Scan for the cell matching the given text and deliver its [x, y] coordinate at center. 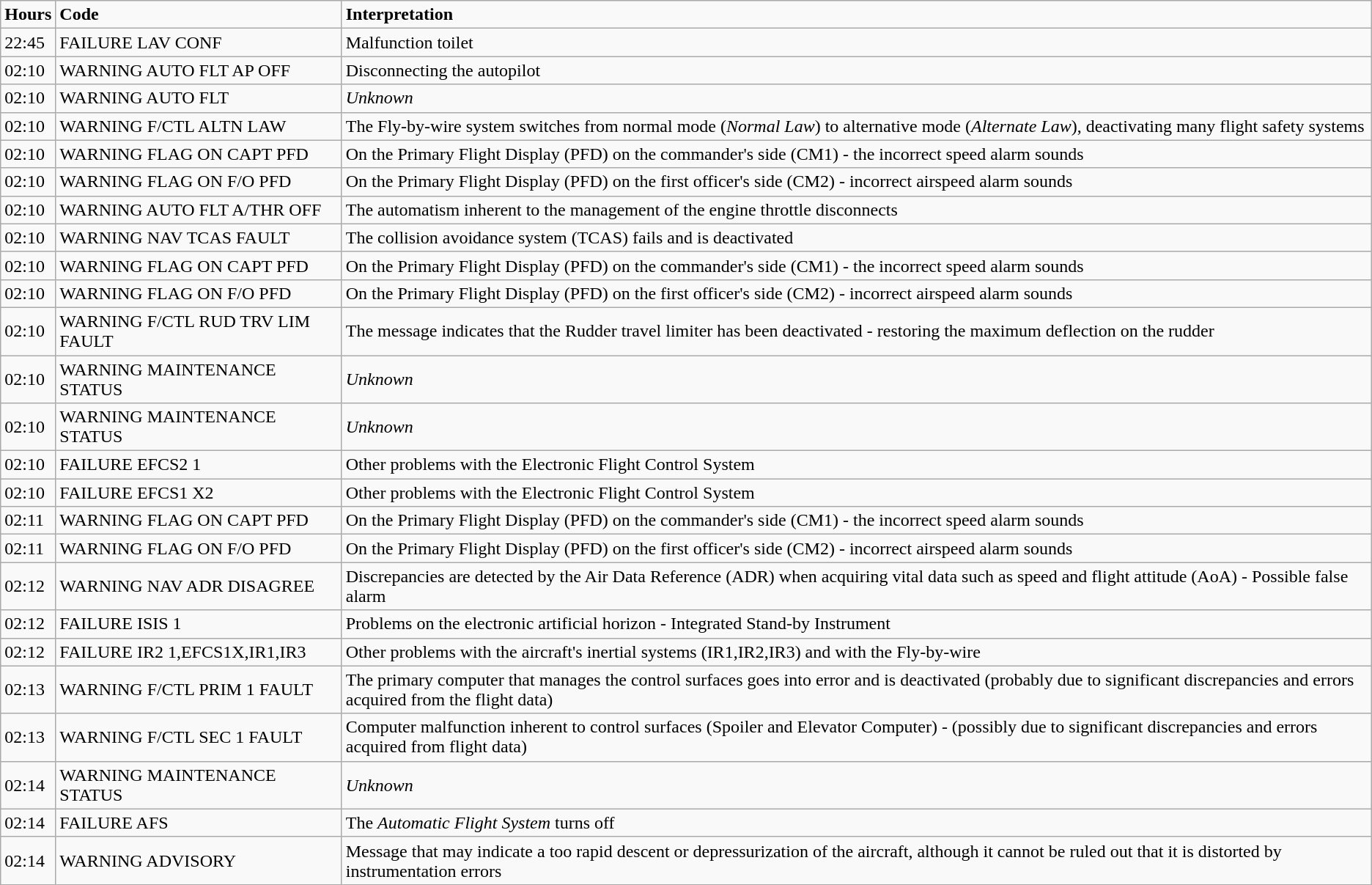
FAILURE EFCS1 X2 [199, 493]
Discrepancies are detected by the Air Data Reference (ADR) when acquiring vital data such as speed and flight attitude (AoA) - Possible false alarm [856, 587]
WARNING F/CTL RUD TRV LIM FAULT [199, 331]
Hours [28, 15]
WARNING NAV ADR DISAGREE [199, 587]
WARNING ADVISORY [199, 861]
WARNING F/CTL ALTN LAW [199, 126]
The collision avoidance system (TCAS) fails and is deactivated [856, 238]
Code [199, 15]
WARNING NAV TCAS FAULT [199, 238]
FAILURE EFCS2 1 [199, 465]
WARNING AUTO FLT [199, 98]
WARNING F/CTL SEC 1 FAULT [199, 738]
Malfunction toilet [856, 43]
22:45 [28, 43]
FAILURE LAV CONF [199, 43]
WARNING AUTO FLT A/THR OFF [199, 210]
FAILURE IR2 1,EFCS1X,IR1,IR3 [199, 652]
WARNING AUTO FLT AP OFF [199, 70]
The Automatic Flight System turns off [856, 823]
FAILURE ISIS 1 [199, 624]
Disconnecting the autopilot [856, 70]
FAILURE AFS [199, 823]
Other problems with the aircraft's inertial systems (IR1,IR2,IR3) and with the Fly-by-wire [856, 652]
WARNING F/CTL PRIM 1 FAULT [199, 689]
The Fly-by-wire system switches from normal mode (Normal Law) to alternative mode (Alternate Law), deactivating many flight safety systems [856, 126]
Problems on the electronic artificial horizon - Integrated Stand-by Instrument [856, 624]
The message indicates that the Rudder travel limiter has been deactivated - restoring the maximum deflection on the rudder [856, 331]
The automatism inherent to the management of the engine throttle disconnects [856, 210]
Interpretation [856, 15]
